From the cell containing the given text, extract its center point as (x, y) coordinate. 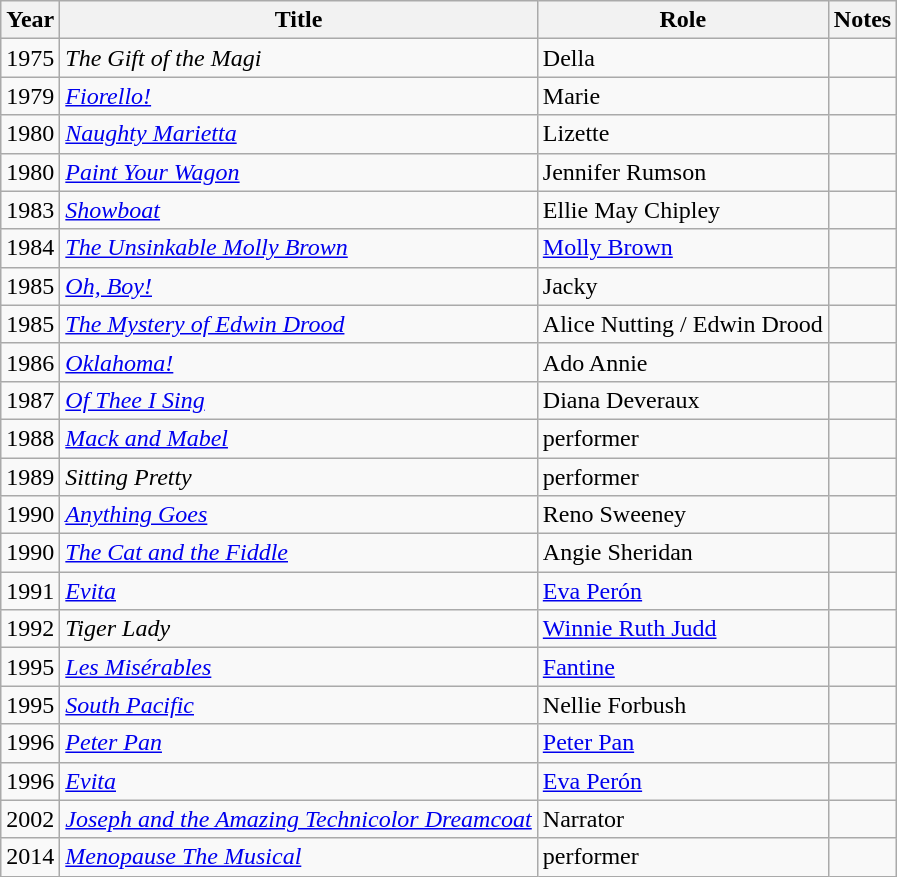
Anything Goes (298, 515)
Lizette (682, 134)
Notes (862, 20)
1987 (30, 400)
Mack and Mabel (298, 438)
Jacky (682, 286)
Role (682, 20)
1984 (30, 248)
Paint Your Wagon (298, 172)
1988 (30, 438)
2002 (30, 819)
Showboat (298, 210)
1975 (30, 58)
2014 (30, 857)
Ado Annie (682, 362)
Alice Nutting / Edwin Drood (682, 324)
Angie Sheridan (682, 553)
Jennifer Rumson (682, 172)
Marie (682, 96)
Della (682, 58)
1986 (30, 362)
South Pacific (298, 705)
Tiger Lady (298, 629)
1992 (30, 629)
Oklahoma! (298, 362)
Les Misérables (298, 667)
Naughty Marietta (298, 134)
The Mystery of Edwin Drood (298, 324)
Nellie Forbush (682, 705)
Ellie May Chipley (682, 210)
1979 (30, 96)
Of Thee I Sing (298, 400)
1991 (30, 591)
Year (30, 20)
Reno Sweeney (682, 515)
Molly Brown (682, 248)
Diana Deveraux (682, 400)
1983 (30, 210)
Narrator (682, 819)
The Cat and the Fiddle (298, 553)
Fiorello! (298, 96)
Title (298, 20)
Oh, Boy! (298, 286)
The Unsinkable Molly Brown (298, 248)
Fantine (682, 667)
1989 (30, 477)
Winnie Ruth Judd (682, 629)
The Gift of the Magi (298, 58)
Joseph and the Amazing Technicolor Dreamcoat (298, 819)
Sitting Pretty (298, 477)
Menopause The Musical (298, 857)
